Extract the (x, y) coordinate from the center of the cell holding the provided text.  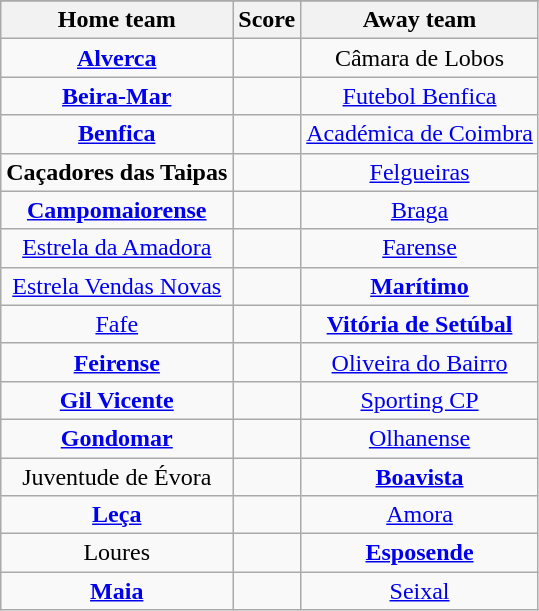
Estrela da Amadora (117, 248)
Olhanense (420, 438)
Loures (117, 553)
Académica de Coimbra (420, 134)
Marítimo (420, 286)
Maia (117, 591)
Seixal (420, 591)
Beira-Mar (117, 96)
Gondomar (117, 438)
Amora (420, 515)
Farense (420, 248)
Campomaiorense (117, 210)
Gil Vicente (117, 400)
Oliveira do Bairro (420, 362)
Câmara de Lobos (420, 58)
Feirense (117, 362)
Boavista (420, 477)
Leça (117, 515)
Home team (117, 20)
Futebol Benfica (420, 96)
Fafe (117, 324)
Juventude de Évora (117, 477)
Esposende (420, 553)
Away team (420, 20)
Sporting CP (420, 400)
Alverca (117, 58)
Felgueiras (420, 172)
Estrela Vendas Novas (117, 286)
Braga (420, 210)
Caçadores das Taipas (117, 172)
Benfica (117, 134)
Score (267, 20)
Vitória de Setúbal (420, 324)
